Find where the given text appears and provide that cell's center as [x, y] coordinate. 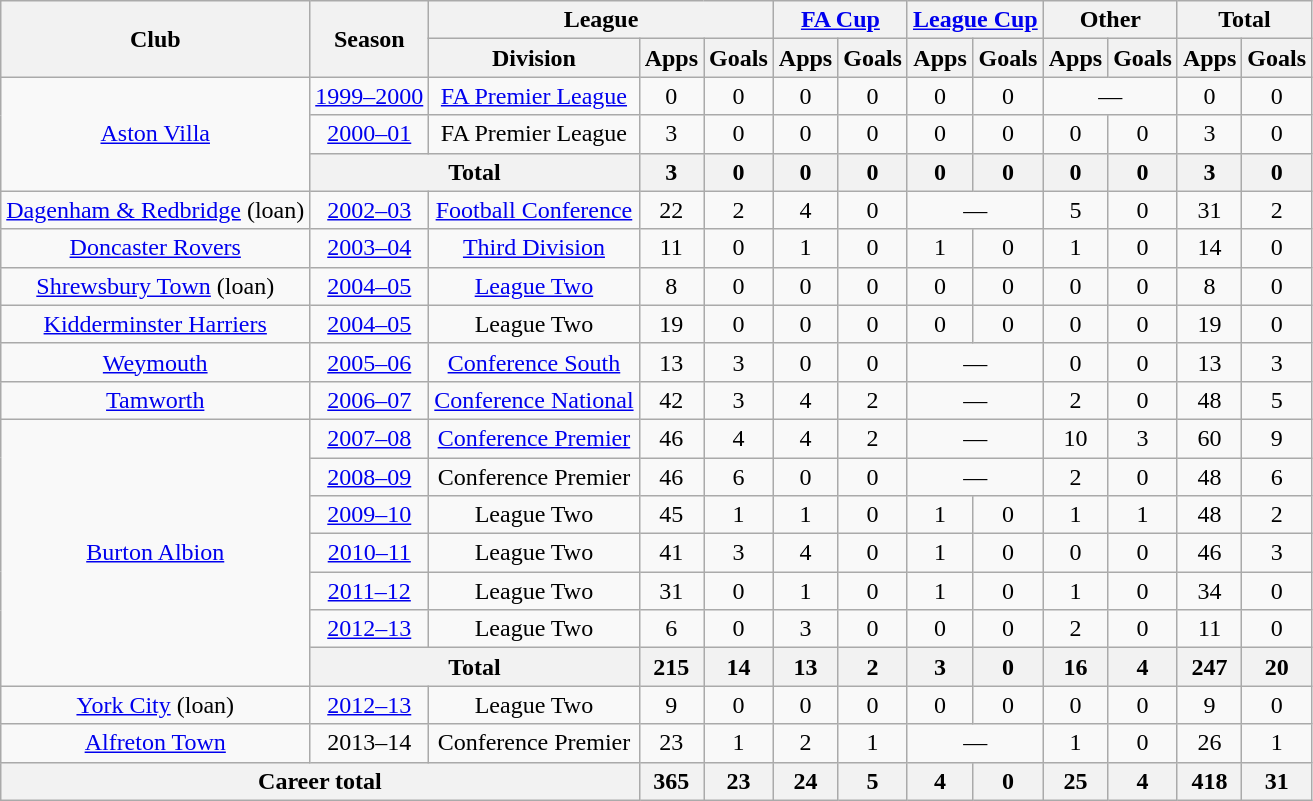
York City (loan) [156, 705]
Club [156, 39]
2008–09 [370, 477]
247 [1209, 667]
Doncaster Rovers [156, 248]
2013–14 [370, 743]
45 [671, 515]
2003–04 [370, 248]
Season [370, 39]
Third Division [534, 248]
42 [671, 400]
2010–11 [370, 553]
34 [1209, 591]
Career total [320, 781]
60 [1209, 438]
Shrewsbury Town (loan) [156, 286]
Aston Villa [156, 134]
League [601, 20]
2007–08 [370, 438]
Kidderminster Harriers [156, 324]
2006–07 [370, 400]
Dagenham & Redbridge (loan) [156, 210]
22 [671, 210]
25 [1075, 781]
Burton Albion [156, 552]
Tamworth [156, 400]
418 [1209, 781]
215 [671, 667]
Division [534, 58]
16 [1075, 667]
2011–12 [370, 591]
Weymouth [156, 362]
Other [1110, 20]
2002–03 [370, 210]
365 [671, 781]
Conference National [534, 400]
1999–2000 [370, 96]
League Cup [975, 20]
10 [1075, 438]
24 [805, 781]
41 [671, 553]
2000–01 [370, 134]
Alfreton Town [156, 743]
FA Cup [840, 20]
26 [1209, 743]
2005–06 [370, 362]
Football Conference [534, 210]
2009–10 [370, 515]
Conference South [534, 362]
20 [1277, 667]
